Provide the [X, Y] coordinate of the cell's center where the given text is located.  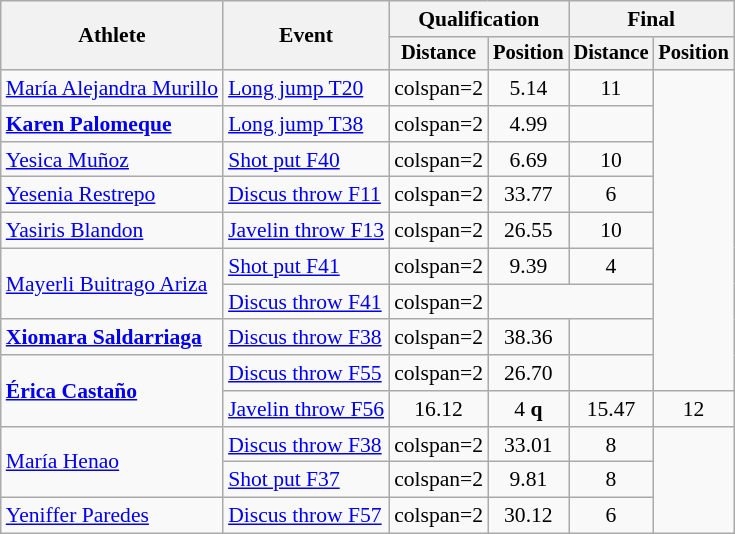
4 [612, 267]
Long jump T20 [306, 88]
26.70 [528, 373]
Shot put F40 [306, 160]
38.36 [528, 338]
9.39 [528, 267]
16.12 [438, 409]
4.99 [528, 124]
Mayerli Buitrago Ariza [112, 284]
30.12 [528, 516]
Yesenia Restrepo [112, 195]
15.47 [612, 409]
Athlete [112, 36]
Shot put F37 [306, 480]
Long jump T38 [306, 124]
Qualification [478, 19]
María Alejandra Murillo [112, 88]
5.14 [528, 88]
12 [693, 409]
Final [652, 19]
Event [306, 36]
6.69 [528, 160]
Discus throw F57 [306, 516]
33.01 [528, 445]
Xiomara Saldarriaga [112, 338]
Javelin throw F56 [306, 409]
26.55 [528, 231]
Discus throw F55 [306, 373]
4 q [528, 409]
Érica Castaño [112, 390]
9.81 [528, 480]
Shot put F41 [306, 267]
Discus throw F11 [306, 195]
Yeniffer Paredes [112, 516]
María Henao [112, 462]
Yesica Muñoz [112, 160]
Javelin throw F13 [306, 231]
Yasiris Blandon [112, 231]
33.77 [528, 195]
11 [612, 88]
Discus throw F41 [306, 302]
Karen Palomeque [112, 124]
